Search for the cell housing the specified text and yield its (X, Y) center coordinate. 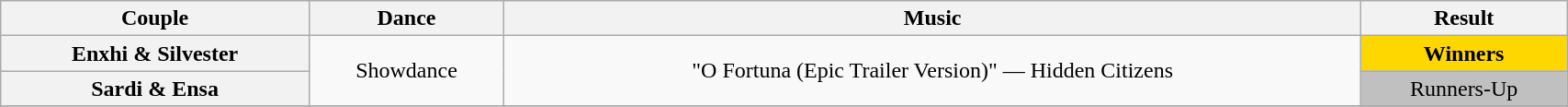
Music (933, 18)
Couple (155, 18)
"O Fortuna (Epic Trailer Version)" — Hidden Citizens (933, 71)
Showdance (406, 71)
Sardi & Ensa (155, 89)
Result (1464, 18)
Runners-Up (1464, 89)
Winners (1464, 53)
Dance (406, 18)
Enxhi & Silvester (155, 53)
